Scan for the cell matching the given text and deliver its [X, Y] coordinate at center. 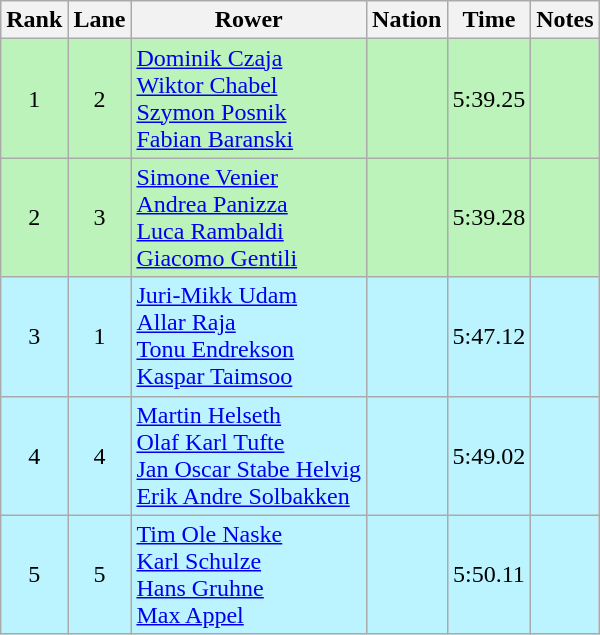
5:50.11 [489, 574]
Simone VenierAndrea PanizzaLuca RambaldiGiacomo Gentili [249, 218]
5:39.25 [489, 98]
Tim Ole NaskeKarl SchulzeHans GruhneMax Appel [249, 574]
Lane [100, 20]
Nation [407, 20]
5:49.02 [489, 456]
Time [489, 20]
Rank [34, 20]
Juri-Mikk UdamAllar RajaTonu EndreksonKaspar Taimsoo [249, 336]
Rower [249, 20]
Dominik CzajaWiktor ChabelSzymon PosnikFabian Baranski [249, 98]
5:47.12 [489, 336]
Notes [565, 20]
Martin HelsethOlaf Karl TufteJan Oscar Stabe HelvigErik Andre Solbakken [249, 456]
5:39.28 [489, 218]
